Capture the cell that displays the provided text and extract its [x, y] central coordinate. 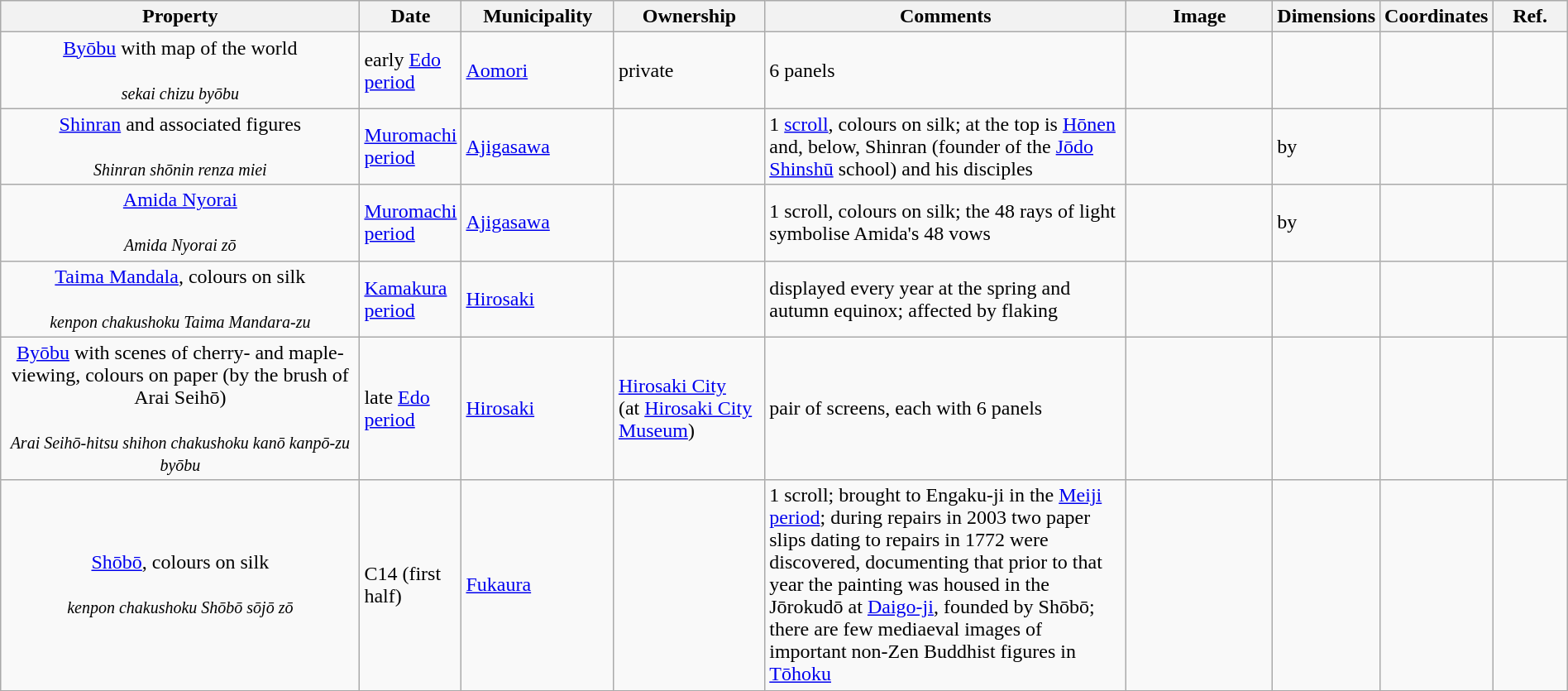
1 scroll, colours on silk; the 48 rays of light symbolise Amida's 48 vows [946, 223]
Fukaura [538, 585]
pair of screens, each with 6 panels [946, 409]
early Edo period [410, 70]
Coordinates [1437, 17]
displayed every year at the spring and autumn equinox; affected by flaking [946, 299]
Taima Mandala, colours on silkkenpon chakushoku Taima Mandara-zu [180, 299]
Shinran and associated figuresShinran shōnin renza miei [180, 146]
late Edo period [410, 409]
C14 (first half) [410, 585]
Hirosaki City(at Hirosaki City Museum) [689, 409]
Byōbu with map of the worldsekai chizu byōbu [180, 70]
1 scroll, colours on silk; at the top is Hōnen and, below, Shinran (founder of the Jōdo Shinshū school) and his disciples [946, 146]
Ownership [689, 17]
Ref. [1530, 17]
private [689, 70]
Dimensions [1327, 17]
Aomori [538, 70]
Amida NyoraiAmida Nyorai zō [180, 223]
Shōbō, colours on silkkenpon chakushoku Shōbō sōjō zō [180, 585]
6 panels [946, 70]
Municipality [538, 17]
Comments [946, 17]
Byōbu with scenes of cherry- and maple-viewing, colours on paper (by the brush of Arai Seihō)Arai Seihō-hitsu shihon chakushoku kanō kanpō-zu byōbu [180, 409]
Kamakura period [410, 299]
Date [410, 17]
Property [180, 17]
Image [1199, 17]
